Return the [x, y] coordinate for the center point of the cell that contains the specified text.  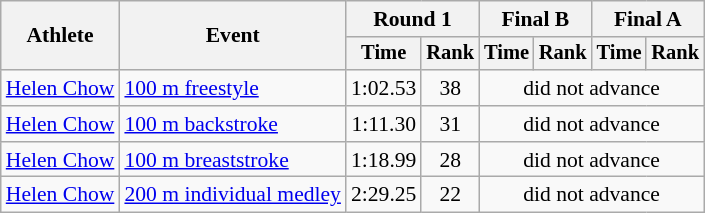
31 [450, 124]
28 [450, 160]
2:29.25 [384, 195]
100 m freestyle [232, 88]
1:11.30 [384, 124]
Athlete [60, 36]
1:18.99 [384, 160]
200 m individual medley [232, 195]
Round 1 [412, 19]
100 m backstroke [232, 124]
Final B [535, 19]
100 m breaststroke [232, 160]
22 [450, 195]
38 [450, 88]
1:02.53 [384, 88]
Final A [648, 19]
Event [232, 36]
